Find where the given text appears and provide that cell's center as [X, Y] coordinate. 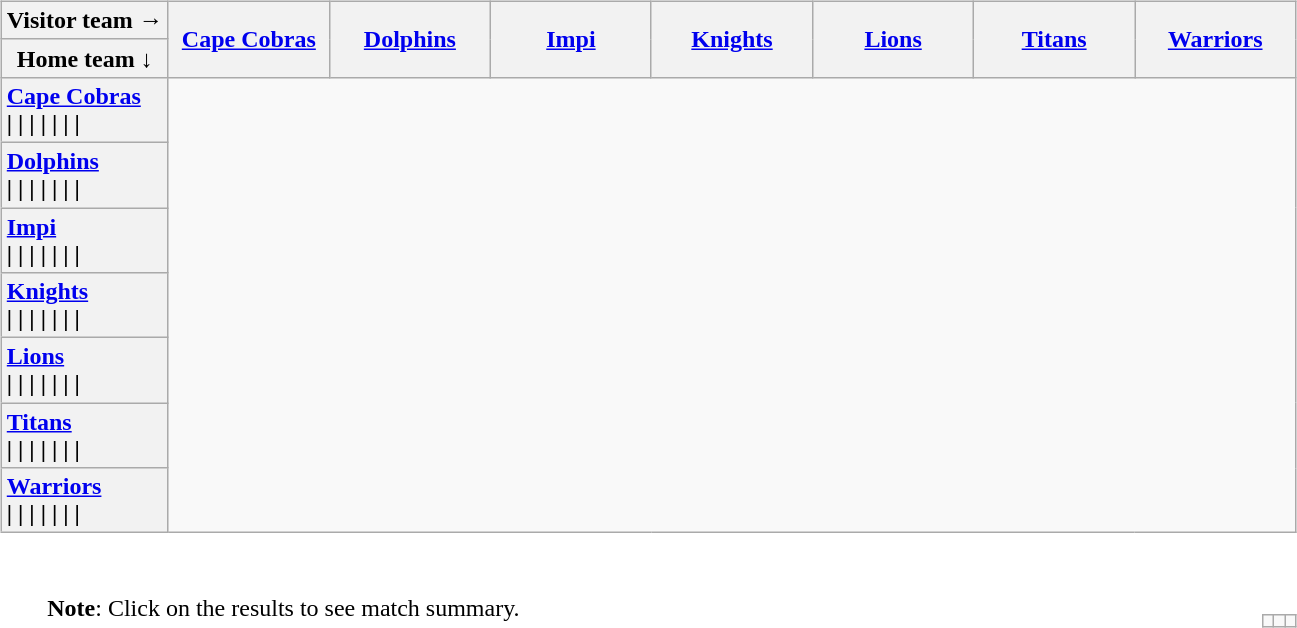
Dolphins [410, 39]
Knights | | | | | | | [84, 306]
Cape Cobras | | | | | | | [84, 110]
Warriors | | | | | | | [84, 500]
Impi | | | | | | | [84, 240]
Titans | | | | | | | [84, 436]
Lions [894, 39]
Visitor team → [84, 20]
Titans [1054, 39]
Cape Cobras [248, 39]
Lions | | | | | | | [84, 370]
Warriors [1216, 39]
Impi [570, 39]
Knights [732, 39]
Dolphins | | | | | | | [84, 174]
Home team ↓ [84, 58]
